Pinpoint the cell where the given text exists, returning its [X, Y] midpoint coordinate. 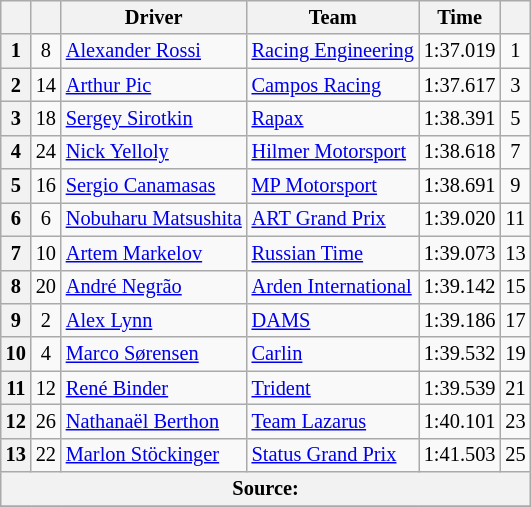
1:39.142 [460, 287]
1:39.532 [460, 354]
Campos Racing [333, 85]
1:41.503 [460, 455]
Team [333, 17]
15 [515, 287]
1:39.186 [460, 320]
Russian Time [333, 253]
DAMS [333, 320]
1:38.691 [460, 186]
1:37.019 [460, 51]
Nick Yelloly [154, 152]
Alexander Rossi [154, 51]
17 [515, 320]
Time [460, 17]
Arden International [333, 287]
1:38.618 [460, 152]
20 [46, 287]
Team Lazarus [333, 421]
Status Grand Prix [333, 455]
Racing Engineering [333, 51]
21 [515, 388]
23 [515, 421]
14 [46, 85]
25 [515, 455]
26 [46, 421]
ART Grand Prix [333, 219]
Sergio Canamasas [154, 186]
1:38.391 [460, 118]
Rapax [333, 118]
Hilmer Motorsport [333, 152]
1:39.020 [460, 219]
22 [46, 455]
MP Motorsport [333, 186]
1:40.101 [460, 421]
Alex Lynn [154, 320]
Carlin [333, 354]
René Binder [154, 388]
Marlon Stöckinger [154, 455]
Nobuharu Matsushita [154, 219]
Nathanaël Berthon [154, 421]
19 [515, 354]
24 [46, 152]
Sergey Sirotkin [154, 118]
André Negrão [154, 287]
1:39.539 [460, 388]
1:37.617 [460, 85]
Marco Sørensen [154, 354]
Source: [266, 489]
Driver [154, 17]
18 [46, 118]
Trident [333, 388]
1:39.073 [460, 253]
Arthur Pic [154, 85]
Artem Markelov [154, 253]
16 [46, 186]
